Return the (x, y) coordinate for the center point of the cell that contains the specified text.  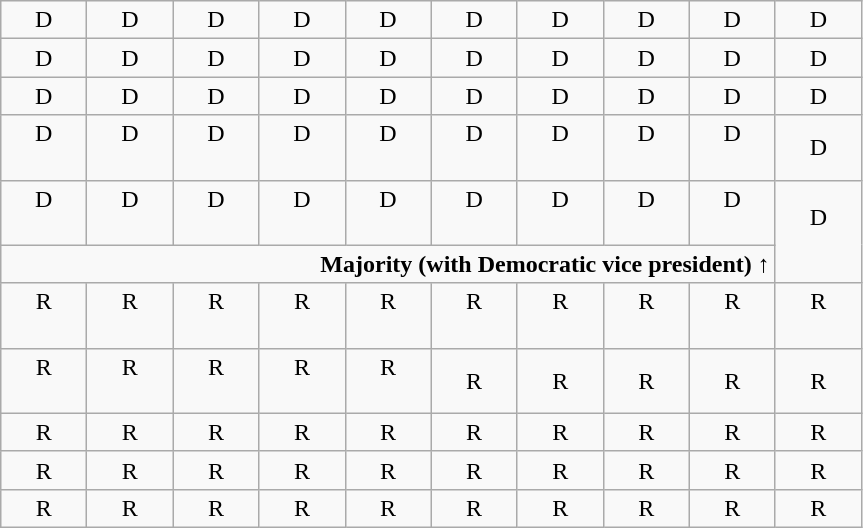
Majority (with Democratic vice president) ↑ (388, 264)
